Search for the cell housing the specified text and yield its [X, Y] center coordinate. 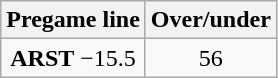
ARST −15.5 [74, 58]
56 [210, 58]
Pregame line [74, 20]
Over/under [210, 20]
